Capture the cell that displays the provided text and extract its [X, Y] central coordinate. 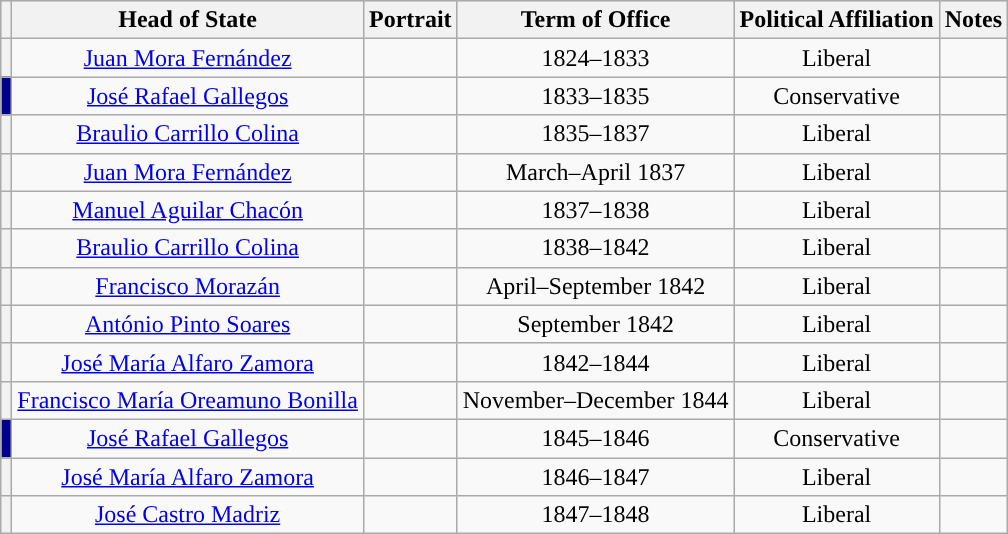
Francisco María Oreamuno Bonilla [188, 400]
March–April 1837 [596, 172]
Head of State [188, 20]
November–December 1844 [596, 400]
Notes [973, 20]
António Pinto Soares [188, 324]
1837–1838 [596, 210]
Manuel Aguilar Chacón [188, 210]
1824–1833 [596, 58]
José Castro Madriz [188, 515]
1833–1835 [596, 96]
Francisco Morazán [188, 286]
Political Affiliation [836, 20]
1846–1847 [596, 477]
April–September 1842 [596, 286]
September 1842 [596, 324]
1842–1844 [596, 362]
Term of Office [596, 20]
Portrait [410, 20]
1835–1837 [596, 134]
1845–1846 [596, 438]
1847–1848 [596, 515]
1838–1842 [596, 248]
